From the cell containing the given text, extract its center point as [X, Y] coordinate. 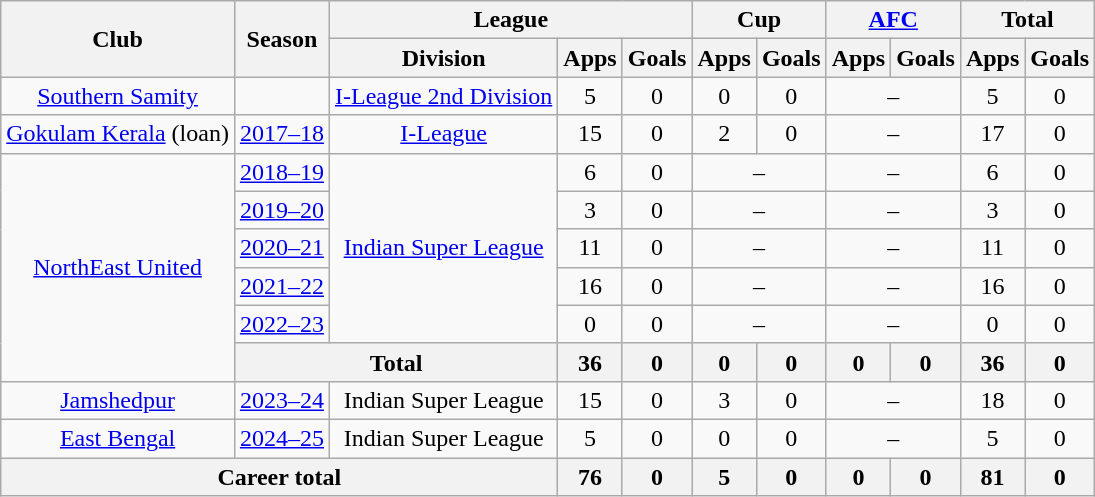
2021–22 [282, 286]
2023–24 [282, 400]
2020–21 [282, 248]
League [510, 20]
Southern Samity [118, 96]
2022–23 [282, 324]
76 [590, 477]
2 [724, 134]
Career total [280, 477]
2019–20 [282, 210]
East Bengal [118, 438]
2018–19 [282, 172]
I-League 2nd Division [443, 96]
NorthEast United [118, 267]
Cup [759, 20]
17 [992, 134]
Division [443, 58]
Jamshedpur [118, 400]
81 [992, 477]
I-League [443, 134]
Season [282, 39]
Gokulam Kerala (loan) [118, 134]
AFC [893, 20]
2017–18 [282, 134]
2024–25 [282, 438]
18 [992, 400]
Club [118, 39]
